Provide the (x, y) coordinate of the cell's center where the given text is located.  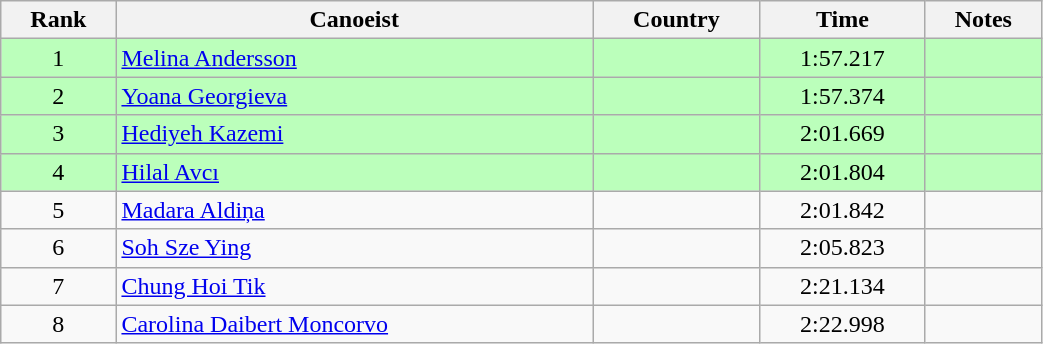
Yoana Georgieva (354, 96)
6 (58, 248)
Hilal Avcı (354, 172)
Canoeist (354, 20)
3 (58, 134)
4 (58, 172)
Time (842, 20)
1:57.217 (842, 58)
2:05.823 (842, 248)
2:01.669 (842, 134)
2:21.134 (842, 286)
1 (58, 58)
2:22.998 (842, 324)
Rank (58, 20)
Notes (984, 20)
2:01.842 (842, 210)
1:57.374 (842, 96)
Soh Sze Ying (354, 248)
Hediyeh Kazemi (354, 134)
Country (677, 20)
8 (58, 324)
5 (58, 210)
Carolina Daibert Moncorvo (354, 324)
2:01.804 (842, 172)
Melina Andersson (354, 58)
7 (58, 286)
Madara Aldiņa (354, 210)
2 (58, 96)
Chung Hoi Tik (354, 286)
